Scan for the cell matching the given text and deliver its (X, Y) coordinate at center. 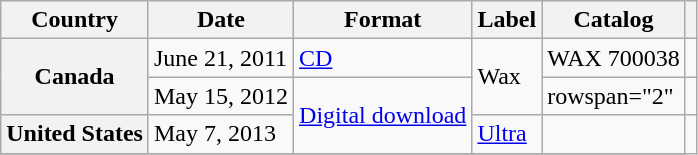
May 7, 2013 (220, 134)
Date (220, 20)
WAX 700038 (614, 58)
Canada (75, 77)
Ultra (507, 134)
Digital download (383, 115)
Format (383, 20)
May 15, 2012 (220, 96)
Catalog (614, 20)
CD (383, 58)
Label (507, 20)
United States (75, 134)
rowspan="2" (614, 96)
Wax (507, 77)
June 21, 2011 (220, 58)
Country (75, 20)
